Extract the (x, y) coordinate from the center of the cell holding the provided text.  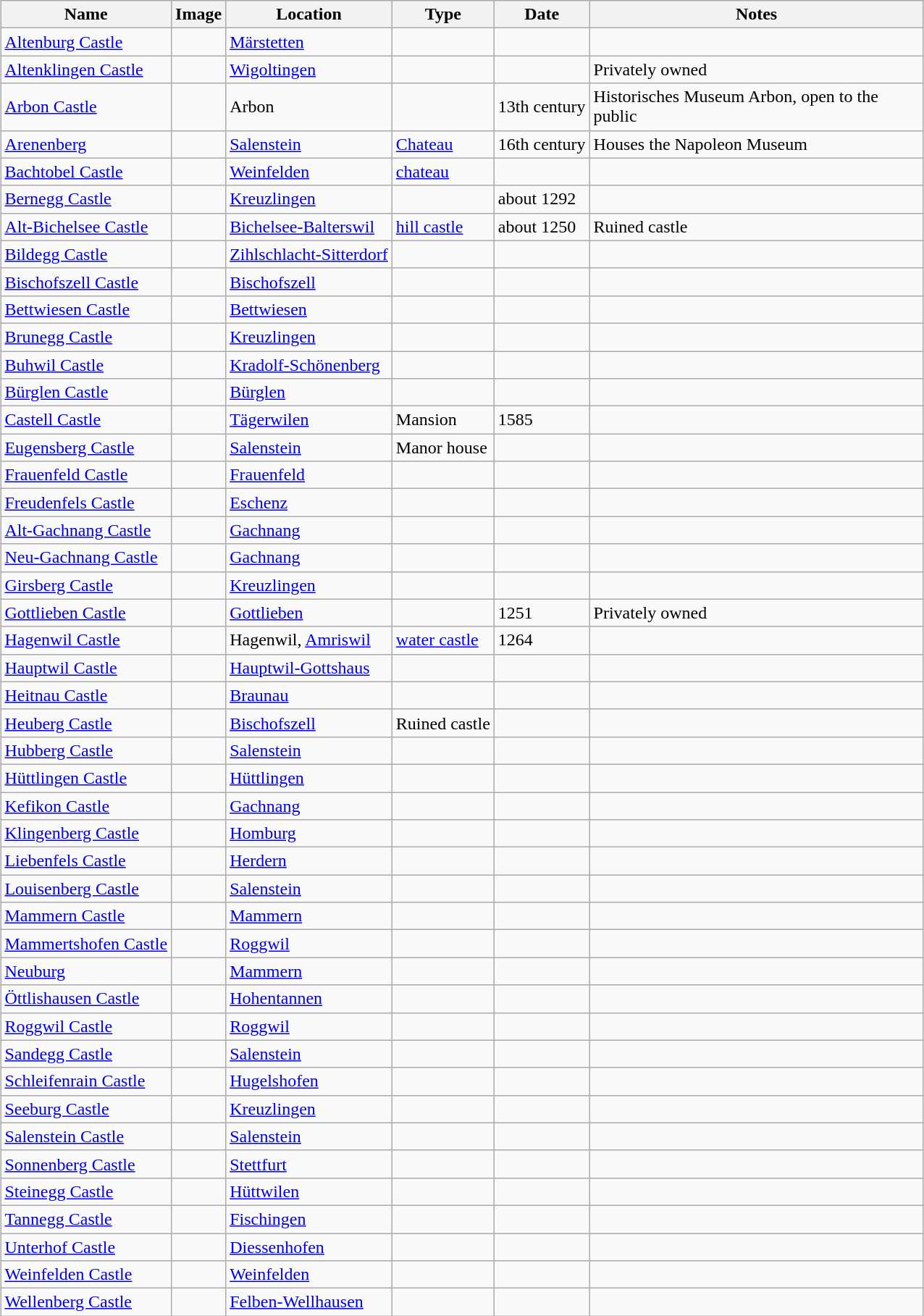
Brunegg Castle (86, 337)
Castell Castle (86, 420)
Hüttlingen (309, 778)
Houses the Napoleon Museum (756, 144)
water castle (443, 640)
Wellenberg Castle (86, 1302)
Homburg (309, 834)
Frauenfeld (309, 475)
Neu-Gachnang Castle (86, 558)
Hüttlingen Castle (86, 778)
Frauenfeld Castle (86, 475)
Hüttwilen (309, 1191)
Notes (756, 14)
Salenstein Castle (86, 1136)
Braunau (309, 695)
1251 (542, 613)
Bernegg Castle (86, 199)
Tannegg Castle (86, 1219)
1264 (542, 640)
Hohentannen (309, 999)
about 1250 (542, 227)
Mammern Castle (86, 916)
Diessenhofen (309, 1246)
Sonnenberg Castle (86, 1164)
Hauptwil Castle (86, 668)
Bürglen Castle (86, 393)
1585 (542, 420)
Schleifenrain Castle (86, 1081)
Klingenberg Castle (86, 834)
Hagenwil Castle (86, 640)
Alt-Gachnang Castle (86, 530)
about 1292 (542, 199)
Arenenberg (86, 144)
Roggwil Castle (86, 1026)
Location (309, 14)
Felben-Wellhausen (309, 1302)
13th century (542, 107)
Altenburg Castle (86, 42)
Kradolf-Schönenberg (309, 364)
Hubberg Castle (86, 750)
Sandegg Castle (86, 1054)
Arbon Castle (86, 107)
Seeburg Castle (86, 1109)
Heuberg Castle (86, 723)
Eschenz (309, 503)
Liebenfels Castle (86, 861)
Öttlishausen Castle (86, 999)
Buhwil Castle (86, 364)
Louisenberg Castle (86, 889)
Gottlieben (309, 613)
Date (542, 14)
Herdern (309, 861)
Bichelsee-Balterswil (309, 227)
Bildegg Castle (86, 254)
Stettfurt (309, 1164)
Name (86, 14)
Manor house (443, 448)
Girsberg Castle (86, 585)
Historisches Museum Arbon, open to the public (756, 107)
Chateau (443, 144)
Fischingen (309, 1219)
Mansion (443, 420)
Image (198, 14)
Zihlschlacht-Sitterdorf (309, 254)
16th century (542, 144)
Steinegg Castle (86, 1191)
Tägerwilen (309, 420)
hill castle (443, 227)
chateau (443, 172)
Hagenwil, Amriswil (309, 640)
Wigoltingen (309, 70)
Freudenfels Castle (86, 503)
Mammertshofen Castle (86, 944)
Weinfelden Castle (86, 1275)
Bischofszell Castle (86, 282)
Eugensberg Castle (86, 448)
Type (443, 14)
Kefikon Castle (86, 806)
Altenklingen Castle (86, 70)
Neuburg (86, 971)
Alt-Bichelsee Castle (86, 227)
Gottlieben Castle (86, 613)
Hugelshofen (309, 1081)
Hauptwil-Gottshaus (309, 668)
Unterhof Castle (86, 1246)
Bettwiesen Castle (86, 309)
Arbon (309, 107)
Heitnau Castle (86, 695)
Märstetten (309, 42)
Bettwiesen (309, 309)
Bürglen (309, 393)
Bachtobel Castle (86, 172)
